Search for the cell housing the specified text and yield its (X, Y) center coordinate. 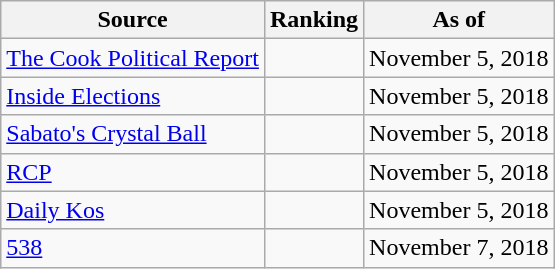
Sabato's Crystal Ball (133, 134)
The Cook Political Report (133, 58)
Ranking (314, 20)
November 7, 2018 (459, 248)
RCP (133, 172)
As of (459, 20)
Source (133, 20)
Inside Elections (133, 96)
Daily Kos (133, 210)
538 (133, 248)
